For the text-containing cell, return its midpoint in [X, Y] coordinate format. 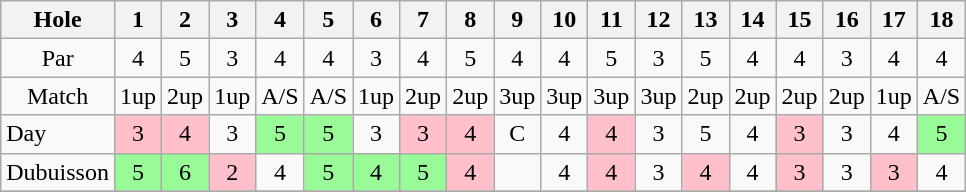
9 [518, 20]
Day [58, 134]
C [518, 134]
17 [894, 20]
8 [470, 20]
7 [424, 20]
Hole [58, 20]
13 [706, 20]
18 [941, 20]
15 [800, 20]
12 [658, 20]
11 [612, 20]
16 [846, 20]
10 [564, 20]
1 [138, 20]
Dubuisson [58, 172]
Par [58, 58]
14 [752, 20]
Match [58, 96]
